Return the (X, Y) coordinate for the center point of the cell that contains the specified text.  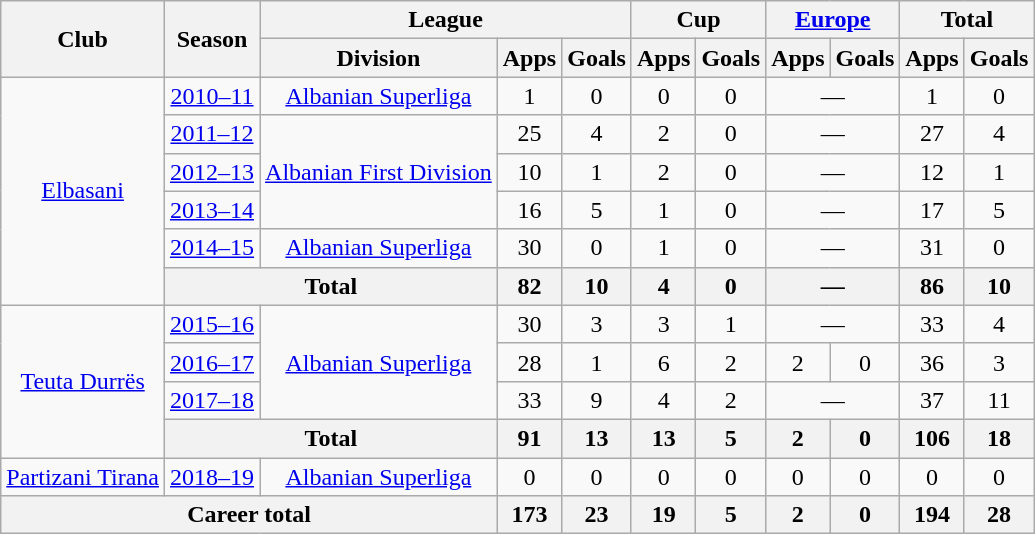
91 (529, 438)
2015–16 (212, 324)
2017–18 (212, 400)
2012–13 (212, 172)
27 (932, 134)
Career total (249, 515)
2016–17 (212, 362)
194 (932, 515)
36 (932, 362)
Division (379, 58)
2010–11 (212, 96)
82 (529, 286)
18 (999, 438)
League (446, 20)
86 (932, 286)
Elbasani (83, 191)
2014–15 (212, 248)
19 (663, 515)
17 (932, 210)
25 (529, 134)
11 (999, 400)
37 (932, 400)
2013–14 (212, 210)
106 (932, 438)
6 (663, 362)
2018–19 (212, 477)
Albanian First Division (379, 172)
173 (529, 515)
16 (529, 210)
Teuta Durrës (83, 381)
Season (212, 39)
23 (597, 515)
31 (932, 248)
Cup (698, 20)
Partizani Tirana (83, 477)
2011–12 (212, 134)
12 (932, 172)
Club (83, 39)
Europe (833, 20)
9 (597, 400)
